Locate the cell with the specified text and output its (X, Y) center coordinate. 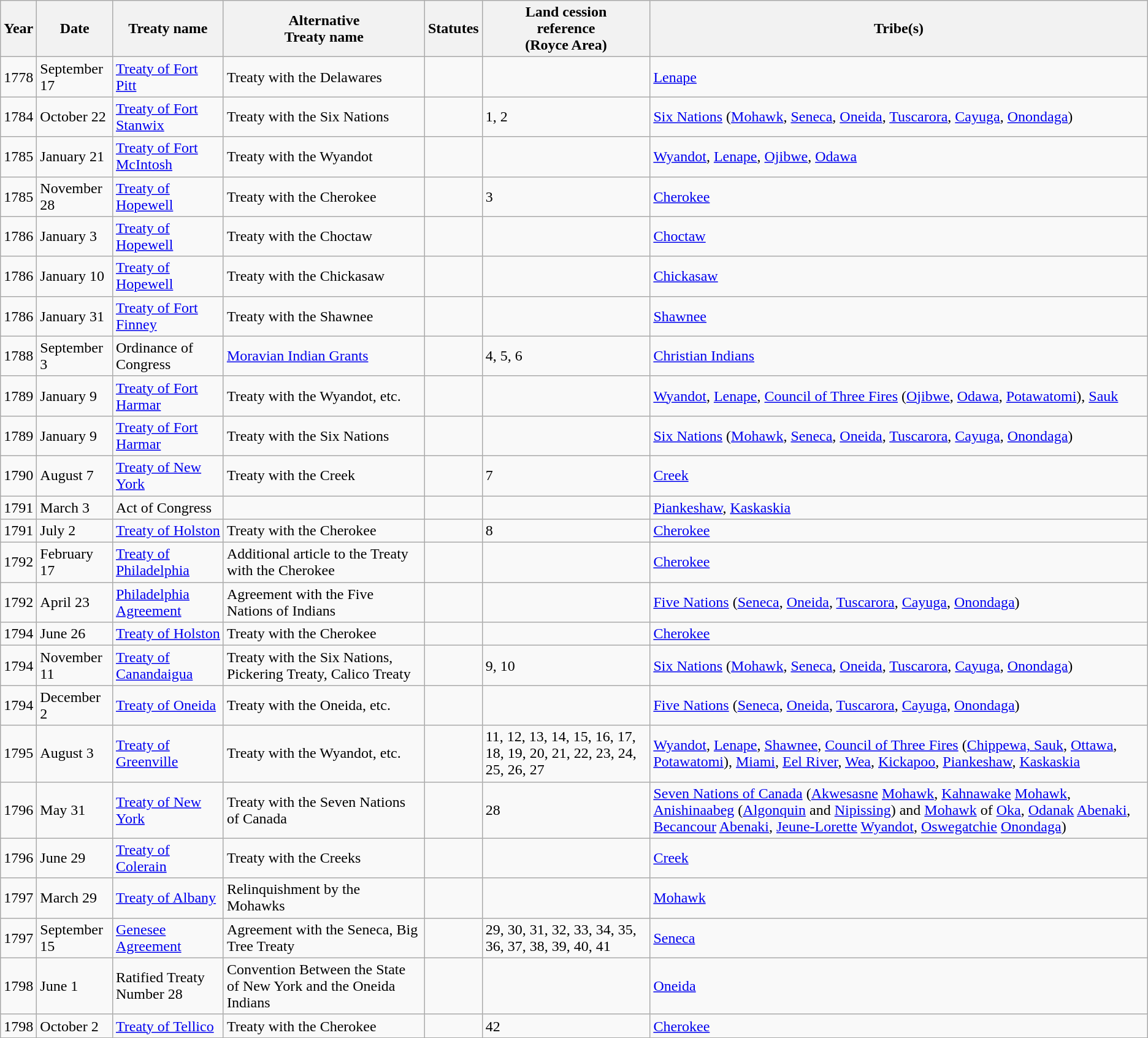
August 3 (75, 754)
3 (566, 196)
1, 2 (566, 116)
1795 (18, 754)
Agreement with the Five Nations of Indians (324, 602)
November 11 (75, 666)
November 28 (75, 196)
June 29 (75, 858)
Agreement with the Seneca, Big Tree Treaty (324, 938)
July 2 (75, 531)
March 3 (75, 507)
Moravian Indian Grants (324, 356)
Treaty with the Six Nations, Pickering Treaty, Calico Treaty (324, 666)
Act of Congress (168, 507)
March 29 (75, 898)
Treaty of Fort Pitt (168, 77)
Treaty of Fort McIntosh (168, 157)
Treaty of Philadelphia (168, 563)
Convention Between the State of New York and the Oneida Indians (324, 986)
Treaty with the Creeks (324, 858)
Treaty of Greenville (168, 754)
8 (566, 531)
AlternativeTreaty name (324, 29)
Treaty of Colerain (168, 858)
Treaty of Tellico (168, 1026)
28 (566, 810)
Wyandot, Lenape, Ojibwe, Odawa (899, 157)
Piankeshaw, Kaskaskia (899, 507)
Treaty with the Choctaw (324, 237)
Date (75, 29)
Tribe(s) (899, 29)
April 23 (75, 602)
October 2 (75, 1026)
Ordinance of Congress (168, 356)
1788 (18, 356)
9, 10 (566, 666)
Treaty with the Creek (324, 476)
Treaty with the Chickasaw (324, 276)
Mohawk (899, 898)
January 21 (75, 157)
29, 30, 31, 32, 33, 34, 35, 36, 37, 38, 39, 40, 41 (566, 938)
September 17 (75, 77)
December 2 (75, 705)
Oneida (899, 986)
4, 5, 6 (566, 356)
September 15 (75, 938)
May 31 (75, 810)
Chickasaw (899, 276)
Treaty of Fort Finney (168, 316)
1778 (18, 77)
Treaty of Fort Stanwix (168, 116)
Treaty with the Shawnee (324, 316)
1784 (18, 116)
August 7 (75, 476)
January 31 (75, 316)
Treaty with the Seven Nations of Canada (324, 810)
11, 12, 13, 14, 15, 16, 17, 18, 19, 20, 21, 22, 23, 24, 25, 26, 27 (566, 754)
October 22 (75, 116)
September 3 (75, 356)
Christian Indians (899, 356)
Relinquishment by the Mohawks (324, 898)
Treaty of Oneida (168, 705)
Land cessionreference(Royce Area) (566, 29)
January 3 (75, 237)
January 10 (75, 276)
Treaty with the Wyandot (324, 157)
June 26 (75, 634)
Treaty of Canandaigua (168, 666)
Treaty of Albany (168, 898)
Wyandot, Lenape, Shawnee, Council of Three Fires (Chippewa, Sauk, Ottawa, Potawatomi), Miami, Eel River, Wea, Kickapoo, Piankeshaw, Kaskaskia (899, 754)
June 1 (75, 986)
Additional article to the Treaty with the Cherokee (324, 563)
Ratified Treaty Number 28 (168, 986)
Statutes (453, 29)
7 (566, 476)
Genesee Agreement (168, 938)
Treaty with the Oneida, etc. (324, 705)
Choctaw (899, 237)
Treaty with the Delawares (324, 77)
1790 (18, 476)
Treaty name (168, 29)
Year (18, 29)
Wyandot, Lenape, Council of Three Fires (Ojibwe, Odawa, Potawatomi), Sauk (899, 396)
Philadelphia Agreement (168, 602)
February 17 (75, 563)
Lenape (899, 77)
Seneca (899, 938)
42 (566, 1026)
Shawnee (899, 316)
